Find where the given text appears and provide that cell's center as (x, y) coordinate. 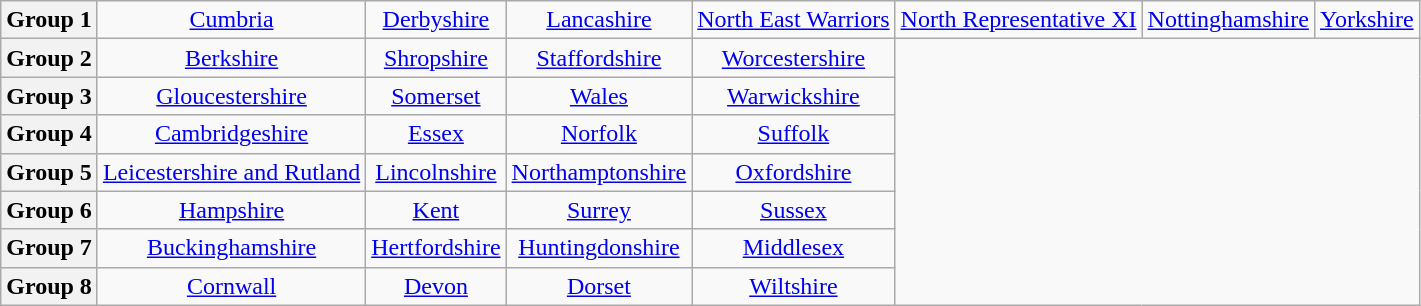
Oxfordshire (794, 172)
Dorset (599, 286)
Surrey (599, 210)
Warwickshire (794, 96)
Buckinghamshire (231, 248)
Huntingdonshire (599, 248)
Derbyshire (436, 20)
Suffolk (794, 134)
Group 6 (50, 210)
Staffordshire (599, 58)
Group 8 (50, 286)
Devon (436, 286)
Wiltshire (794, 286)
Nottinghamshire (1228, 20)
Lincolnshire (436, 172)
Group 2 (50, 58)
Group 1 (50, 20)
Worcestershire (794, 58)
Gloucestershire (231, 96)
North Representative XI (1018, 20)
Hampshire (231, 210)
Cambridgeshire (231, 134)
Yorkshire (1366, 20)
Shropshire (436, 58)
Group 4 (50, 134)
Leicestershire and Rutland (231, 172)
Lancashire (599, 20)
Cornwall (231, 286)
Group 5 (50, 172)
North East Warriors (794, 20)
Group 3 (50, 96)
Norfolk (599, 134)
Wales (599, 96)
Somerset (436, 96)
Northamptonshire (599, 172)
Essex (436, 134)
Middlesex (794, 248)
Berkshire (231, 58)
Kent (436, 210)
Cumbria (231, 20)
Hertfordshire (436, 248)
Sussex (794, 210)
Group 7 (50, 248)
